Extract the [x, y] coordinate from the center of the cell holding the provided text.  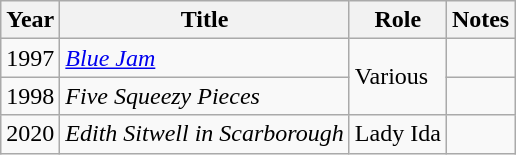
Various [398, 77]
Year [30, 20]
Blue Jam [205, 58]
Lady Ida [398, 134]
1997 [30, 58]
Title [205, 20]
Role [398, 20]
Five Squeezy Pieces [205, 96]
2020 [30, 134]
1998 [30, 96]
Edith Sitwell in Scarborough [205, 134]
Notes [480, 20]
